Provide the (x, y) coordinate of the cell's center where the given text is located.  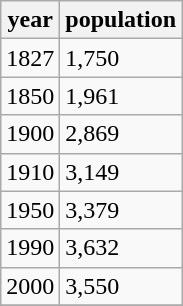
1990 (30, 248)
1850 (30, 96)
3,632 (121, 248)
1910 (30, 172)
3,379 (121, 210)
3,550 (121, 286)
3,149 (121, 172)
1950 (30, 210)
1900 (30, 134)
1827 (30, 58)
1,961 (121, 96)
year (30, 20)
2000 (30, 286)
1,750 (121, 58)
population (121, 20)
2,869 (121, 134)
